Scan for the cell matching the given text and deliver its [X, Y] coordinate at center. 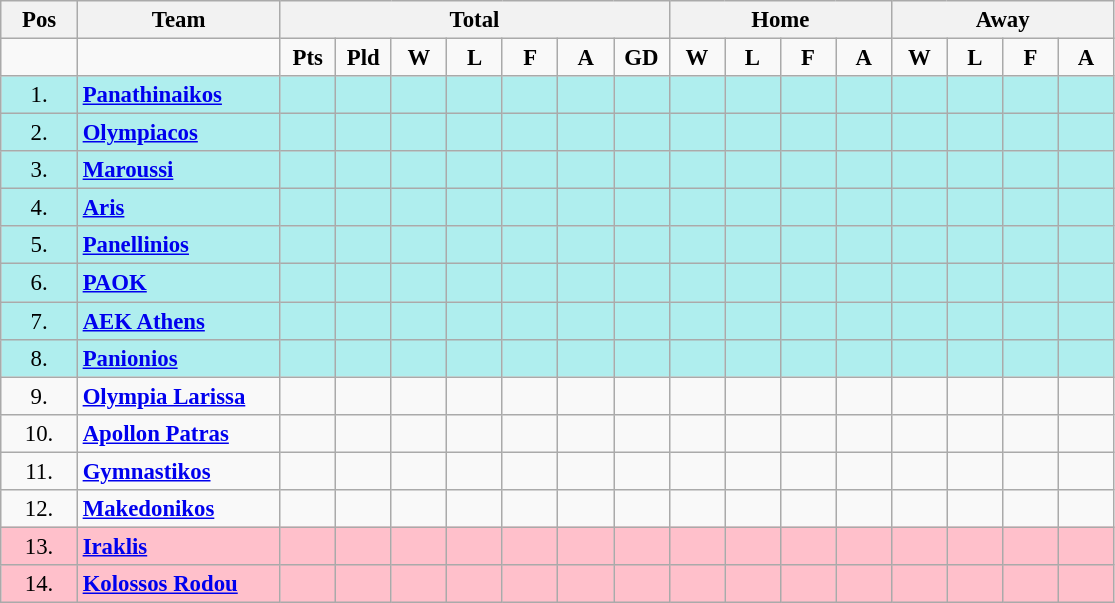
7. [40, 321]
Team [178, 20]
Apollon Patras [178, 433]
Home [780, 20]
12. [40, 509]
11. [40, 471]
Olympiacos [178, 133]
Panellinios [178, 245]
Pts [308, 58]
3. [40, 170]
1. [40, 95]
Maroussi [178, 170]
Gymnastikos [178, 471]
Makedonikos [178, 509]
9. [40, 396]
4. [40, 208]
Kolossos Rodou [178, 584]
13. [40, 546]
14. [40, 584]
Iraklis [178, 546]
Panathinaikos [178, 95]
6. [40, 283]
Olympia Larissa [178, 396]
Pld [364, 58]
AEK Athens [178, 321]
Away [1002, 20]
8. [40, 358]
Total [474, 20]
5. [40, 245]
Pos [40, 20]
GD [642, 58]
Aris [178, 208]
2. [40, 133]
PAOK [178, 283]
10. [40, 433]
Panionios [178, 358]
